Provide the (x, y) coordinate of the cell's center where the given text is located.  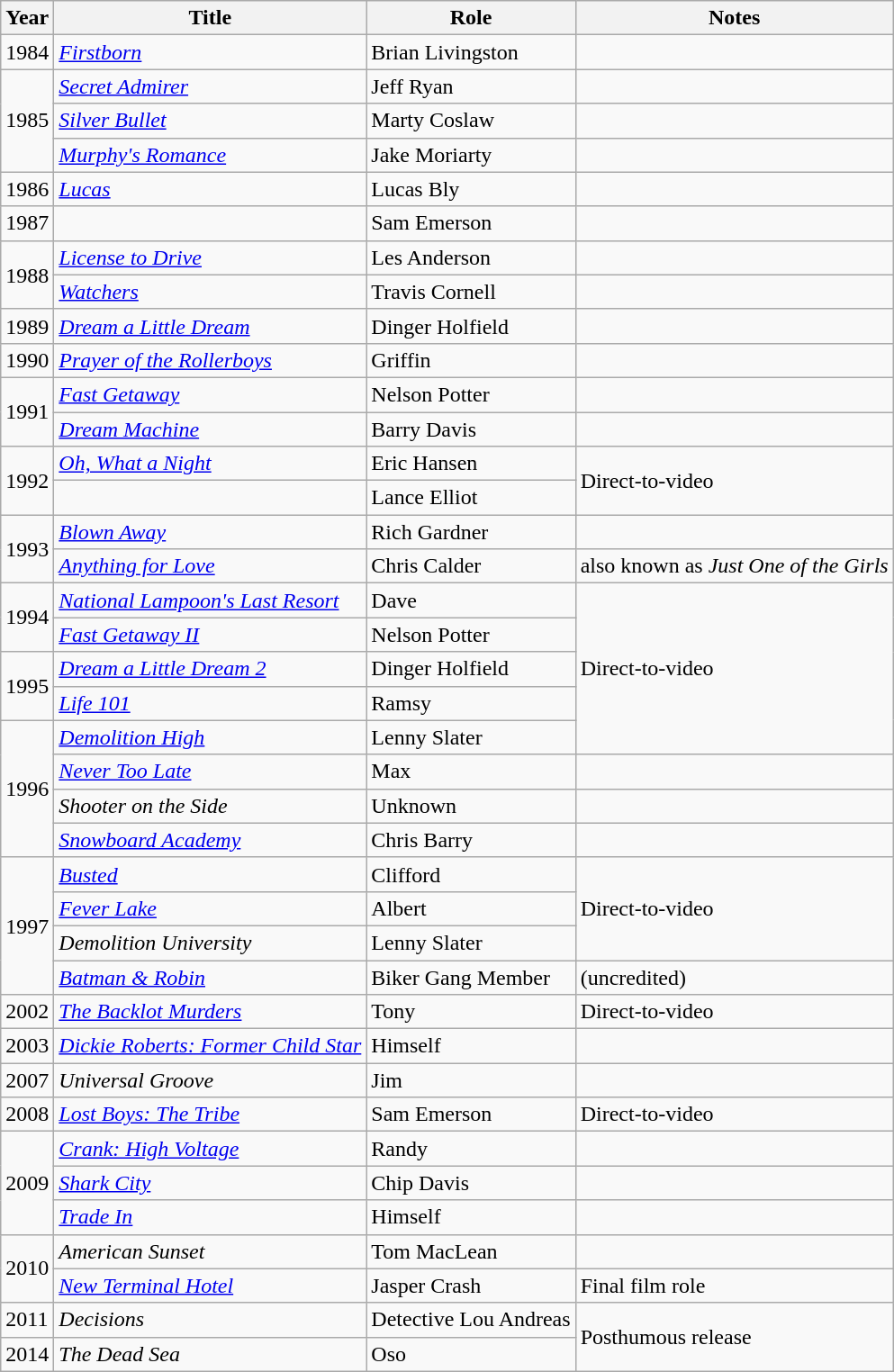
1992 (27, 481)
2014 (27, 1354)
Eric Hansen (471, 464)
Crank: High Voltage (211, 1149)
Rich Gardner (471, 532)
Albert (471, 908)
1993 (27, 549)
Lucas (211, 189)
2008 (27, 1115)
Tony (471, 1012)
Never Too Late (211, 772)
Posthumous release (735, 1337)
Murphy's Romance (211, 155)
Dream a Little Dream 2 (211, 669)
Chris Calder (471, 566)
National Lampoon's Last Resort (211, 600)
Oh, What a Night (211, 464)
Chris Barry (471, 840)
1995 (27, 686)
Brian Livingston (471, 52)
Batman & Robin (211, 977)
Lost Boys: The Tribe (211, 1115)
Snowboard Academy (211, 840)
Dickie Roberts: Former Child Star (211, 1046)
License to Drive (211, 257)
Fast Getaway (211, 394)
Year (27, 18)
Max (471, 772)
Barry Davis (471, 429)
Dream a Little Dream (211, 326)
Notes (735, 18)
1987 (27, 223)
1996 (27, 789)
1985 (27, 121)
1988 (27, 275)
2011 (27, 1320)
Clifford (471, 874)
Jim (471, 1080)
Firstborn (211, 52)
Lucas Bly (471, 189)
1990 (27, 360)
Universal Groove (211, 1080)
Chip Davis (471, 1183)
Role (471, 18)
Biker Gang Member (471, 977)
Demolition University (211, 943)
Detective Lou Andreas (471, 1320)
Watchers (211, 292)
Jake Moriarty (471, 155)
Dream Machine (211, 429)
Shooter on the Side (211, 806)
Tom MacLean (471, 1251)
Secret Admirer (211, 86)
2009 (27, 1183)
Marty Coslaw (471, 121)
Lance Elliot (471, 498)
Prayer of the Rollerboys (211, 360)
Anything for Love (211, 566)
New Terminal Hotel (211, 1286)
1994 (27, 618)
Randy (471, 1149)
Jeff Ryan (471, 86)
Life 101 (211, 703)
Jasper Crash (471, 1286)
Blown Away (211, 532)
2003 (27, 1046)
Title (211, 18)
Shark City (211, 1183)
The Dead Sea (211, 1354)
Griffin (471, 360)
2010 (27, 1268)
American Sunset (211, 1251)
Trade In (211, 1217)
Demolition High (211, 737)
1984 (27, 52)
1991 (27, 411)
1997 (27, 925)
Silver Bullet (211, 121)
(uncredited) (735, 977)
1989 (27, 326)
1986 (27, 189)
Fast Getaway II (211, 635)
Les Anderson (471, 257)
Unknown (471, 806)
Busted (211, 874)
Ramsy (471, 703)
The Backlot Murders (211, 1012)
Oso (471, 1354)
2002 (27, 1012)
Travis Cornell (471, 292)
also known as Just One of the Girls (735, 566)
2007 (27, 1080)
Fever Lake (211, 908)
Dave (471, 600)
Final film role (735, 1286)
Decisions (211, 1320)
